From the cell containing the given text, extract its center point as (X, Y) coordinate. 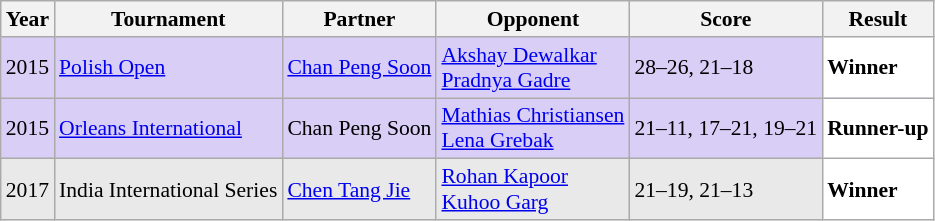
21–11, 17–21, 19–21 (726, 128)
2017 (28, 190)
Partner (359, 19)
Result (878, 19)
Runner-up (878, 128)
Orleans International (168, 128)
India International Series (168, 190)
Polish Open (168, 68)
Opponent (532, 19)
Chen Tang Jie (359, 190)
Rohan Kapoor Kuhoo Garg (532, 190)
21–19, 21–13 (726, 190)
28–26, 21–18 (726, 68)
Score (726, 19)
Mathias Christiansen Lena Grebak (532, 128)
Year (28, 19)
Akshay Dewalkar Pradnya Gadre (532, 68)
Tournament (168, 19)
